Provide the (X, Y) coordinate of the cell's center where the given text is located.  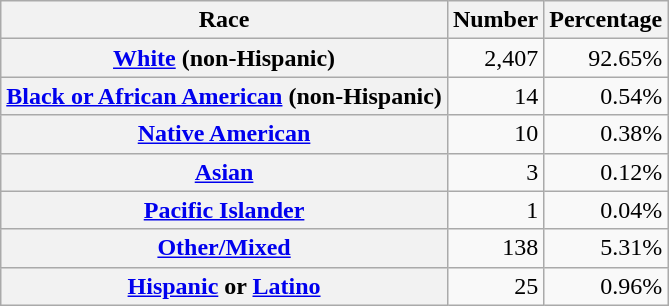
10 (495, 134)
2,407 (495, 58)
5.31% (606, 248)
Black or African American (non-Hispanic) (224, 96)
Number (495, 20)
0.54% (606, 96)
0.38% (606, 134)
Asian (224, 172)
14 (495, 96)
Hispanic or Latino (224, 286)
138 (495, 248)
0.12% (606, 172)
White (non-Hispanic) (224, 58)
3 (495, 172)
25 (495, 286)
Race (224, 20)
1 (495, 210)
Percentage (606, 20)
92.65% (606, 58)
0.04% (606, 210)
Other/Mixed (224, 248)
0.96% (606, 286)
Native American (224, 134)
Pacific Islander (224, 210)
